For the text-containing cell, return its midpoint in [x, y] coordinate format. 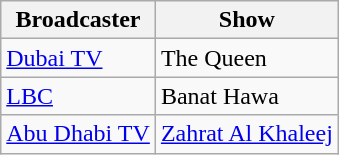
Show [246, 20]
LBC [78, 96]
The Queen [246, 58]
Dubai TV [78, 58]
Zahrat Al Khaleej [246, 134]
Banat Hawa [246, 96]
Broadcaster [78, 20]
Abu Dhabi TV [78, 134]
